Scan for the cell matching the given text and deliver its [X, Y] coordinate at center. 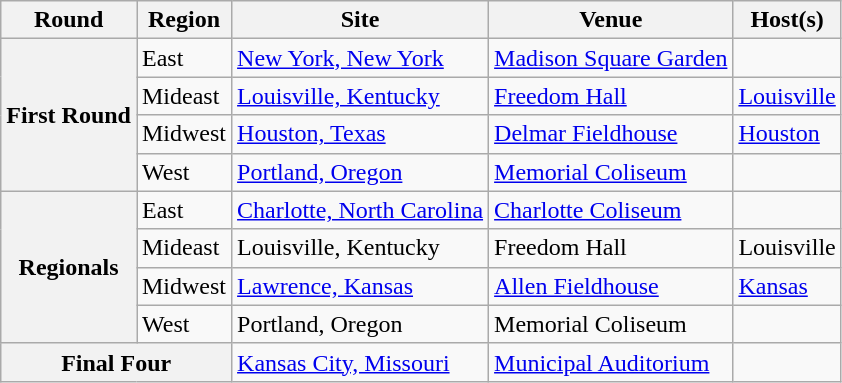
Host(s) [787, 20]
Madison Square Garden [611, 58]
Kansas [787, 286]
Venue [611, 20]
Delmar Fieldhouse [611, 134]
Houston [787, 134]
Region [184, 20]
Charlotte Coliseum [611, 210]
Kansas City, Missouri [360, 362]
Municipal Auditorium [611, 362]
Round [69, 20]
Allen Fieldhouse [611, 286]
New York, New York [360, 58]
First Round [69, 115]
Final Four [116, 362]
Charlotte, North Carolina [360, 210]
Site [360, 20]
Lawrence, Kansas [360, 286]
Regionals [69, 267]
Houston, Texas [360, 134]
